Determine the [x, y] coordinate at the center of the cell enclosing the given text.  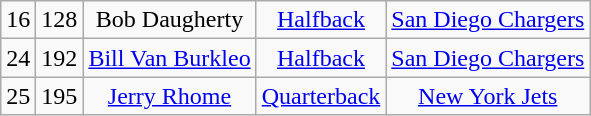
25 [18, 96]
128 [60, 20]
Quarterback [321, 96]
16 [18, 20]
195 [60, 96]
192 [60, 58]
Bill Van Burkleo [170, 58]
New York Jets [488, 96]
Bob Daugherty [170, 20]
24 [18, 58]
Jerry Rhome [170, 96]
